For the text-containing cell, return its midpoint in [X, Y] coordinate format. 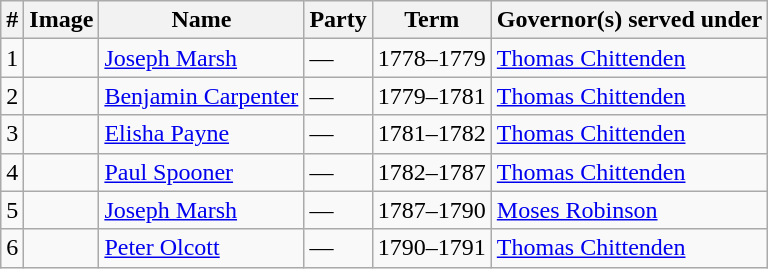
Governor(s) served under [629, 20]
5 [12, 210]
4 [12, 172]
Moses Robinson [629, 210]
1782–1787 [432, 172]
1 [12, 58]
1778–1779 [432, 58]
Name [202, 20]
Image [62, 20]
3 [12, 134]
# [12, 20]
Elisha Payne [202, 134]
1790–1791 [432, 248]
6 [12, 248]
1787–1790 [432, 210]
1779–1781 [432, 96]
Party [338, 20]
Benjamin Carpenter [202, 96]
Term [432, 20]
Peter Olcott [202, 248]
1781–1782 [432, 134]
Paul Spooner [202, 172]
2 [12, 96]
